Return (x, y) of the center of cell containing provided text 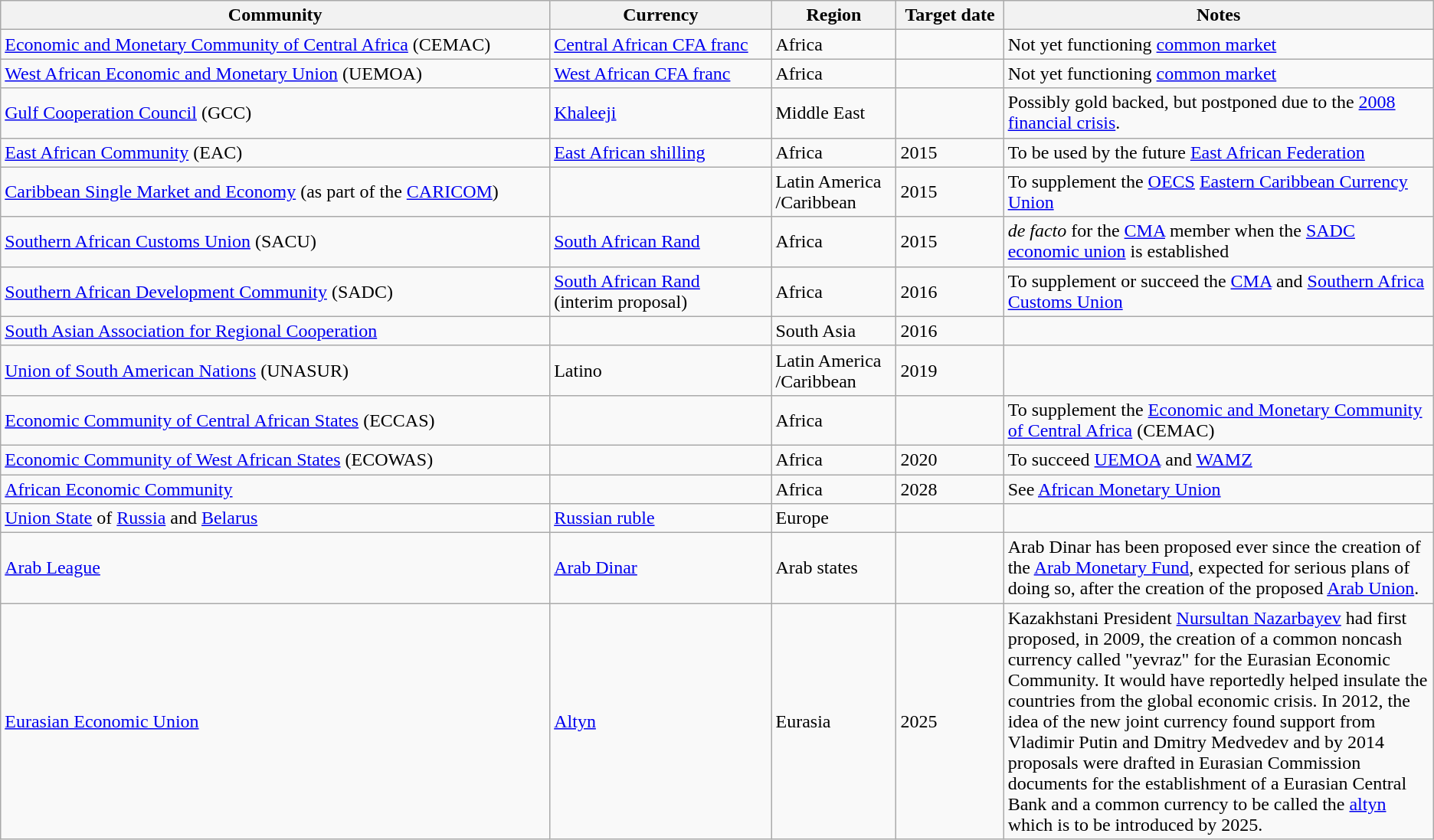
Union State of Russia and Belarus (276, 518)
South African Rand (660, 242)
Union of South American Nations (UNASUR) (276, 371)
African Economic Community (276, 489)
Central African CFA franc (660, 44)
Khaleeji (660, 113)
To succeed UEMOA and WAMZ (1218, 459)
2020 (950, 459)
Possibly gold backed, but postponed due to the 2008 financial crisis. (1218, 113)
Arab states (833, 568)
Economic and Monetary Community of Central Africa (CEMAC) (276, 44)
2019 (950, 371)
Economic Community of Central African States (ECCAS) (276, 420)
West African CFA franc (660, 74)
de facto for the CMA member when the SADC economic union is established (1218, 242)
South African Rand(interim proposal) (660, 291)
To supplement or succeed the CMA and Southern Africa Customs Union (1218, 291)
Arab League (276, 568)
To supplement the OECS Eastern Caribbean Currency Union (1218, 191)
To supplement the Economic and Monetary Community of Central Africa (CEMAC) (1218, 420)
Eurasia (833, 721)
Caribbean Single Market and Economy (as part of the CARICOM) (276, 191)
2025 (950, 721)
Altyn (660, 721)
Russian ruble (660, 518)
To be used by the future East African Federation (1218, 152)
Arab Dinar (660, 568)
Currency (660, 15)
Europe (833, 518)
Community (276, 15)
West African Economic and Monetary Union (UEMOA) (276, 74)
East African Community (EAC) (276, 152)
Latino (660, 371)
Target date (950, 15)
Southern African Customs Union (SACU) (276, 242)
Eurasian Economic Union (276, 721)
East African shilling (660, 152)
Notes (1218, 15)
Region (833, 15)
South Asian Association for Regional Cooperation (276, 331)
Southern African Development Community (SADC) (276, 291)
2028 (950, 489)
Economic Community of West African States (ECOWAS) (276, 459)
South Asia (833, 331)
See African Monetary Union (1218, 489)
Gulf Cooperation Council (GCC) (276, 113)
Middle East (833, 113)
